Locate the cell with the specified text and output its [x, y] center coordinate. 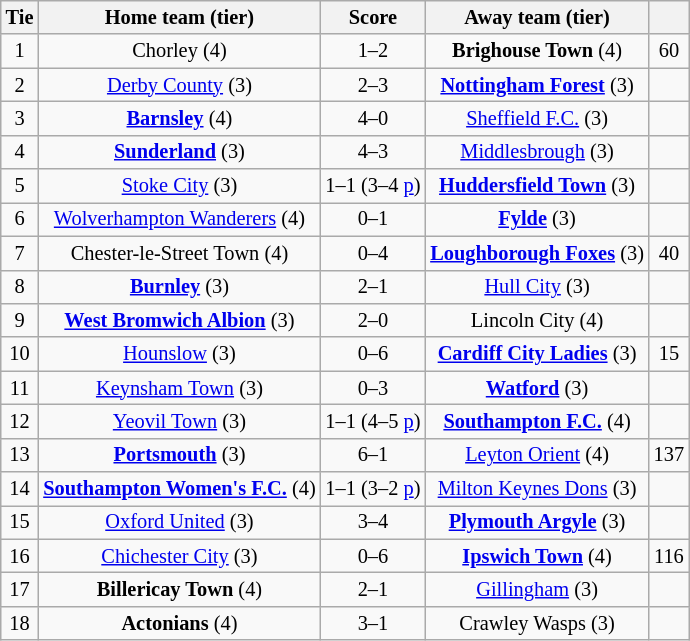
60 [669, 51]
Hounslow (3) [179, 354]
4 [20, 152]
3–1 [374, 623]
Hull City (3) [536, 287]
3–4 [374, 522]
Crawley Wasps (3) [536, 623]
Cardiff City Ladies (3) [536, 354]
18 [20, 623]
17 [20, 589]
2 [20, 85]
Loughborough Foxes (3) [536, 253]
Billericay Town (4) [179, 589]
6–1 [374, 455]
Middlesbrough (3) [536, 152]
1–1 (3–2 p) [374, 489]
Score [374, 17]
11 [20, 388]
9 [20, 320]
1 [20, 51]
0–3 [374, 388]
2–0 [374, 320]
3 [20, 118]
5 [20, 186]
Barnsley (4) [179, 118]
Gillingham (3) [536, 589]
Actonians (4) [179, 623]
Milton Keynes Dons (3) [536, 489]
Stoke City (3) [179, 186]
Huddersfield Town (3) [536, 186]
Nottingham Forest (3) [536, 85]
Keynsham Town (3) [179, 388]
Portsmouth (3) [179, 455]
1–2 [374, 51]
Southampton Women's F.C. (4) [179, 489]
Sheffield F.C. (3) [536, 118]
Ipswich Town (4) [536, 556]
Lincoln City (4) [536, 320]
West Bromwich Albion (3) [179, 320]
137 [669, 455]
0–1 [374, 219]
Chorley (4) [179, 51]
16 [20, 556]
12 [20, 421]
8 [20, 287]
Chester-le-Street Town (4) [179, 253]
1–1 (3–4 p) [374, 186]
1–1 (4–5 p) [374, 421]
Watford (3) [536, 388]
4–3 [374, 152]
Home team (tier) [179, 17]
10 [20, 354]
Oxford United (3) [179, 522]
Derby County (3) [179, 85]
116 [669, 556]
Southampton F.C. (4) [536, 421]
7 [20, 253]
2–3 [374, 85]
Chichester City (3) [179, 556]
Tie [20, 17]
Leyton Orient (4) [536, 455]
6 [20, 219]
4–0 [374, 118]
Brighouse Town (4) [536, 51]
Fylde (3) [536, 219]
Sunderland (3) [179, 152]
Plymouth Argyle (3) [536, 522]
14 [20, 489]
40 [669, 253]
Away team (tier) [536, 17]
Yeovil Town (3) [179, 421]
Wolverhampton Wanderers (4) [179, 219]
0–4 [374, 253]
Burnley (3) [179, 287]
13 [20, 455]
